Output the [x, y] coordinate of the center of the cell containing the given text.  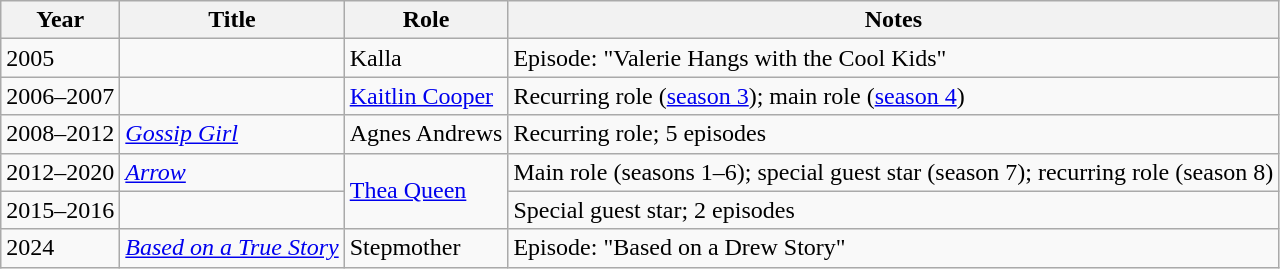
Recurring role; 5 episodes [894, 134]
Role [426, 20]
Agnes Andrews [426, 134]
Thea Queen [426, 191]
Kalla [426, 58]
Arrow [232, 172]
Notes [894, 20]
Episode: "Valerie Hangs with the Cool Kids" [894, 58]
Based on a True Story [232, 248]
2006–2007 [60, 96]
Year [60, 20]
Title [232, 20]
2024 [60, 248]
Stepmother [426, 248]
2008–2012 [60, 134]
Episode: "Based on a Drew Story" [894, 248]
Recurring role (season 3); main role (season 4) [894, 96]
2012–2020 [60, 172]
2005 [60, 58]
Gossip Girl [232, 134]
Special guest star; 2 episodes [894, 210]
Kaitlin Cooper [426, 96]
Main role (seasons 1–6); special guest star (season 7); recurring role (season 8) [894, 172]
2015–2016 [60, 210]
